From the cell containing the given text, extract its center point as [X, Y] coordinate. 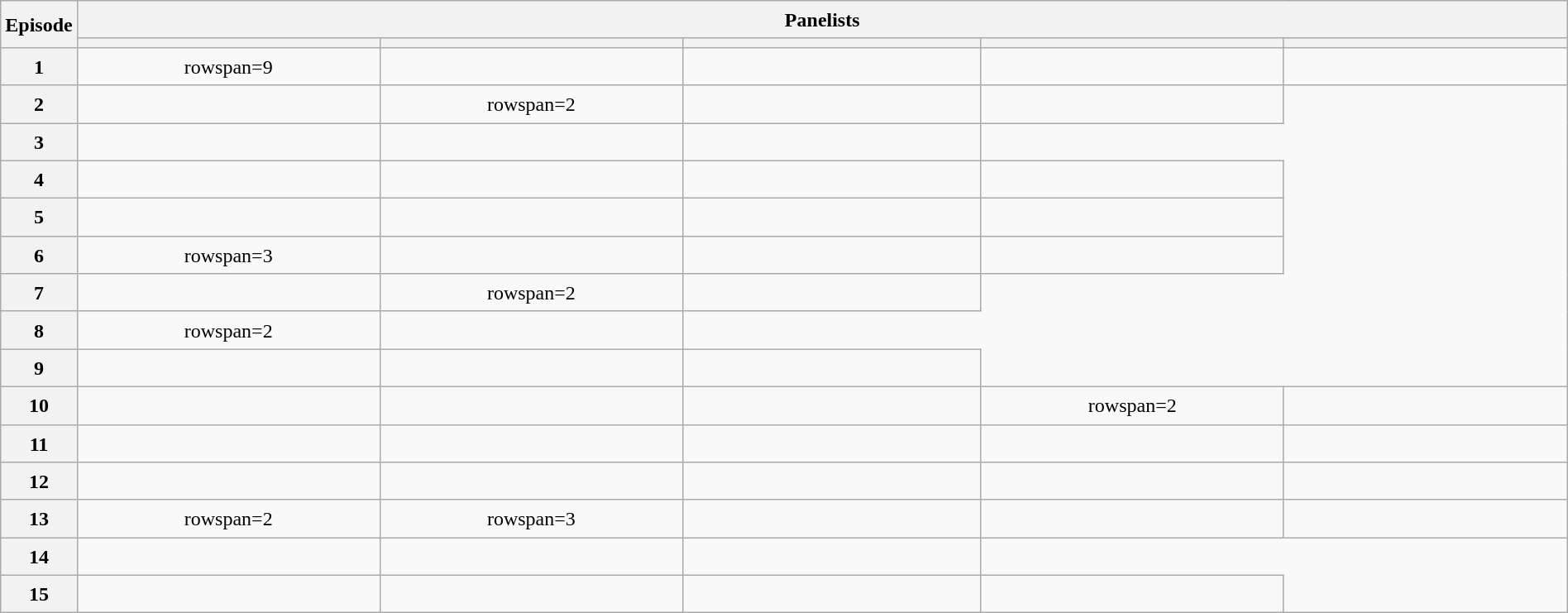
Episode [39, 25]
10 [39, 405]
Panelists [822, 20]
15 [39, 594]
6 [39, 255]
3 [39, 141]
7 [39, 293]
5 [39, 218]
13 [39, 519]
1 [39, 66]
12 [39, 481]
2 [39, 104]
9 [39, 368]
11 [39, 443]
14 [39, 557]
4 [39, 180]
rowspan=9 [228, 66]
8 [39, 330]
